For the text-containing cell, return its midpoint in [X, Y] coordinate format. 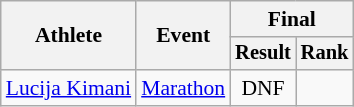
Event [183, 36]
Result [263, 54]
Final [292, 19]
DNF [263, 88]
Lucija Kimani [68, 88]
Marathon [183, 88]
Rank [325, 54]
Athlete [68, 36]
